Determine the (x, y) coordinate at the center of the cell enclosing the given text.  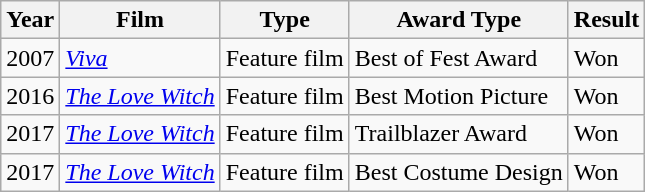
Best of Fest Award (458, 58)
Result (606, 20)
Film (140, 20)
Viva (140, 58)
Year (30, 20)
Award Type (458, 20)
Best Costume Design (458, 172)
Type (284, 20)
2016 (30, 96)
Trailblazer Award (458, 134)
2007 (30, 58)
Best Motion Picture (458, 96)
